Return the (X, Y) coordinate for the center point of the cell that contains the specified text.  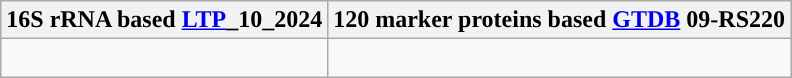
120 marker proteins based GTDB 09-RS220 (560, 20)
16S rRNA based LTP_10_2024 (164, 20)
